Extract the [x, y] coordinate from the center of the cell holding the provided text.  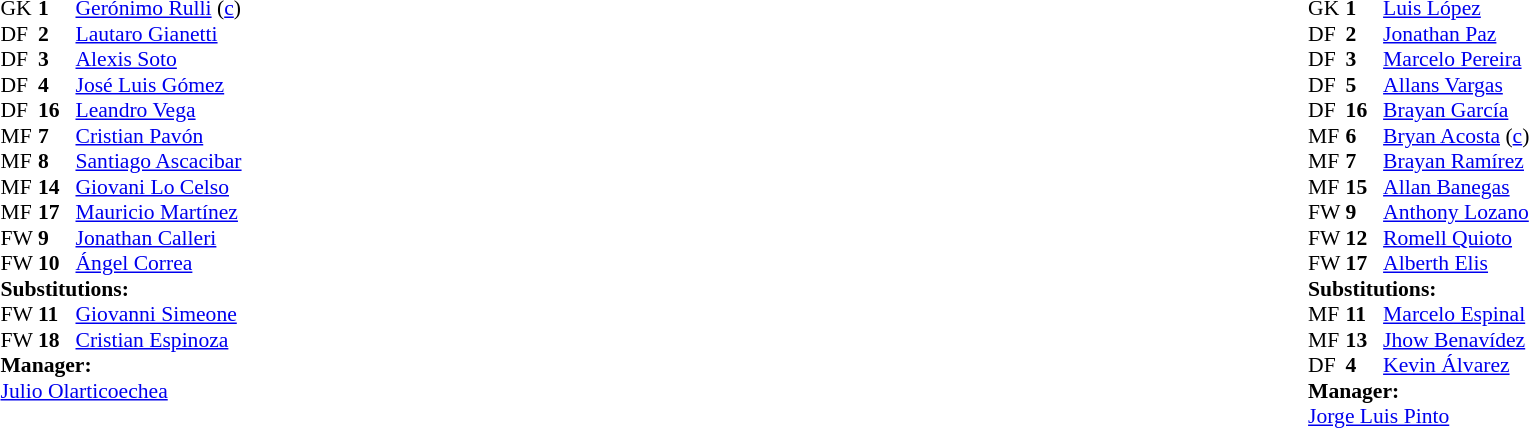
10 [57, 263]
Jonathan Calleri [159, 238]
Marcelo Pereira [1456, 59]
Alexis Soto [159, 59]
5 [1365, 85]
14 [57, 187]
Lautaro Gianetti [159, 34]
Cristian Pavón [159, 136]
12 [1365, 238]
15 [1365, 187]
Mauricio Martínez [159, 213]
Alberth Elis [1456, 263]
Jonathan Paz [1456, 34]
Anthony Lozano [1456, 213]
Cristian Espinoza [159, 340]
Kevin Álvarez [1456, 365]
13 [1365, 340]
Allan Banegas [1456, 187]
Leandro Vega [159, 111]
Ángel Correa [159, 263]
Romell Quioto [1456, 238]
Marcelo Espinal [1456, 315]
Allans Vargas [1456, 85]
Santiago Ascacibar [159, 161]
Jhow Benavídez [1456, 340]
8 [57, 161]
Giovanni Simeone [159, 315]
18 [57, 340]
Brayan Ramírez [1456, 161]
Brayan García [1456, 111]
6 [1365, 136]
Julio Olarticoechea [120, 391]
José Luis Gómez [159, 85]
Giovani Lo Celso [159, 187]
Bryan Acosta (c) [1456, 136]
